Provide the [X, Y] coordinate of the cell's center where the given text is located.  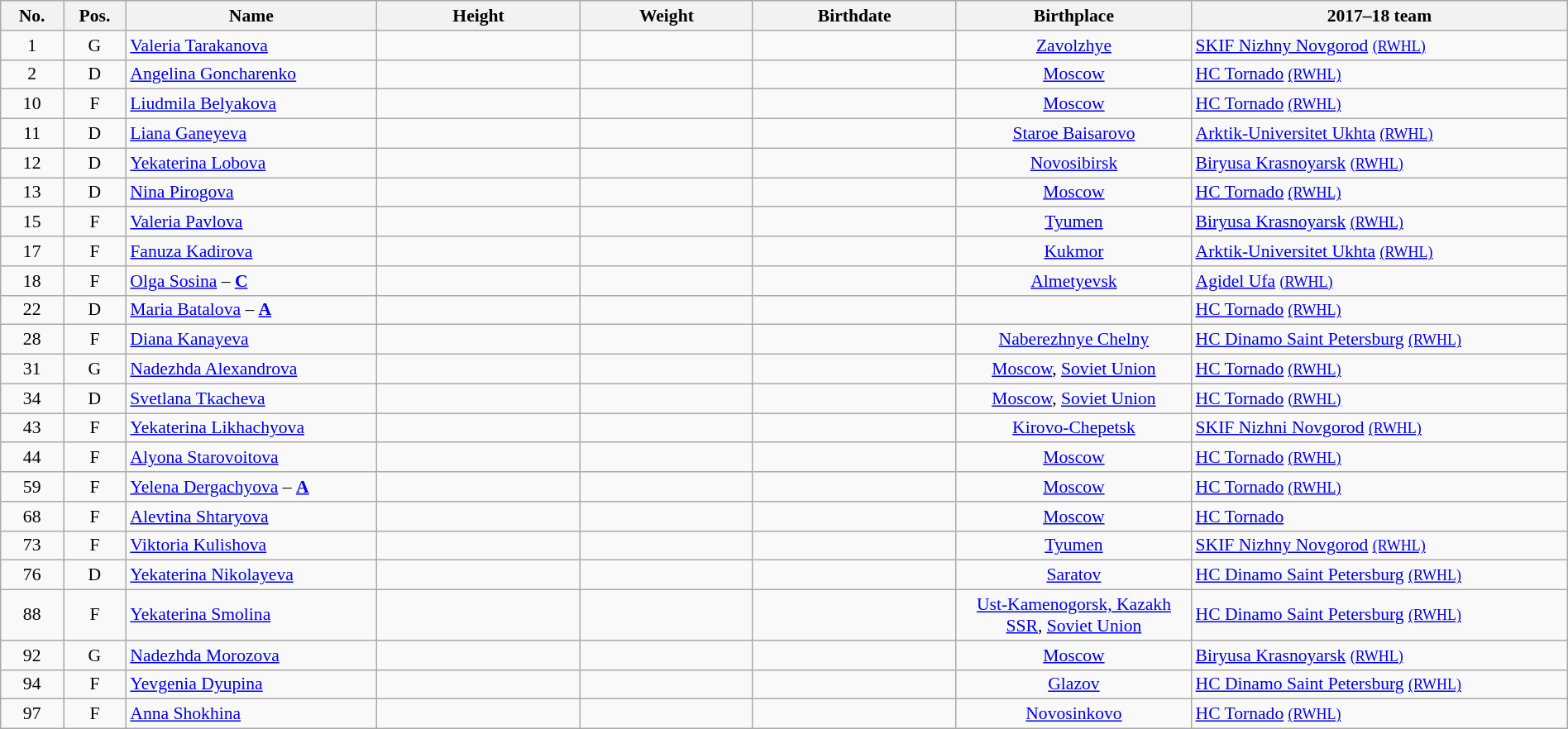
Nadezhda Alexandrova [251, 369]
2 [32, 74]
Name [251, 16]
22 [32, 310]
Birthdate [854, 16]
Zavolzhye [1073, 45]
Yekaterina Nikolayeva [251, 575]
Novosinkovo [1073, 714]
Pos. [95, 16]
Angelina Goncharenko [251, 74]
73 [32, 546]
Yekaterina Lobova [251, 163]
Height [478, 16]
SKIF Nizhni Novgorod (RWHL) [1379, 428]
Alyona Starovoitova [251, 458]
Naberezhnye Chelny [1073, 340]
68 [32, 517]
18 [32, 281]
Alevtina Shtaryova [251, 517]
31 [32, 369]
76 [32, 575]
Anna Shokhina [251, 714]
97 [32, 714]
44 [32, 458]
Yekaterina Likhachyova [251, 428]
10 [32, 104]
Yekaterina Smolina [251, 615]
Yelena Dergachyova – A [251, 487]
Svetlana Tkacheva [251, 398]
Novosibirsk [1073, 163]
2017–18 team [1379, 16]
Birthplace [1073, 16]
17 [32, 251]
Valeria Pavlova [251, 222]
Weight [667, 16]
12 [32, 163]
Liana Ganeyeva [251, 134]
Yevgenia Dyupina [251, 684]
Nadezhda Morozova [251, 655]
Maria Batalova – A [251, 310]
Nina Pirogova [251, 193]
Agidel Ufa (RWHL) [1379, 281]
Kukmor [1073, 251]
Valeria Tarakanova [251, 45]
34 [32, 398]
28 [32, 340]
11 [32, 134]
59 [32, 487]
Diana Kanayeva [251, 340]
No. [32, 16]
Fanuza Kadirova [251, 251]
Staroe Baisarovo [1073, 134]
Ust-Kamenogorsk, Kazakh SSR, Soviet Union [1073, 615]
Liudmila Belyakova [251, 104]
94 [32, 684]
15 [32, 222]
1 [32, 45]
88 [32, 615]
13 [32, 193]
Kirovo-Chepetsk [1073, 428]
Saratov [1073, 575]
Olga Sosina – C [251, 281]
92 [32, 655]
HC Tornado [1379, 517]
43 [32, 428]
Glazov [1073, 684]
Almetyevsk [1073, 281]
Viktoria Kulishova [251, 546]
